Return the (X, Y) coordinate for the center point of the cell that contains the specified text.  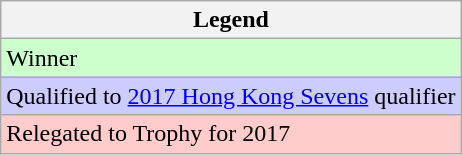
Relegated to Trophy for 2017 (231, 134)
Winner (231, 58)
Legend (231, 20)
Qualified to 2017 Hong Kong Sevens qualifier (231, 96)
